Return (x, y) of the center of cell containing provided text 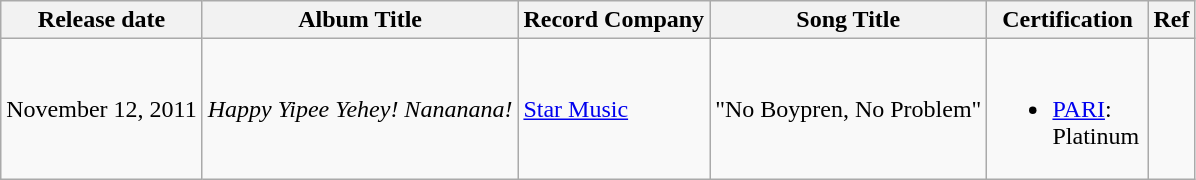
Star Music (614, 109)
Certification (1068, 20)
Record Company (614, 20)
Happy Yipee Yehey! Nananana! (360, 109)
Album Title (360, 20)
Song Title (848, 20)
PARI: Platinum (1068, 109)
Release date (102, 20)
Ref (1172, 20)
November 12, 2011 (102, 109)
"No Boypren, No Problem" (848, 109)
